For the text-containing cell, return its midpoint in [x, y] coordinate format. 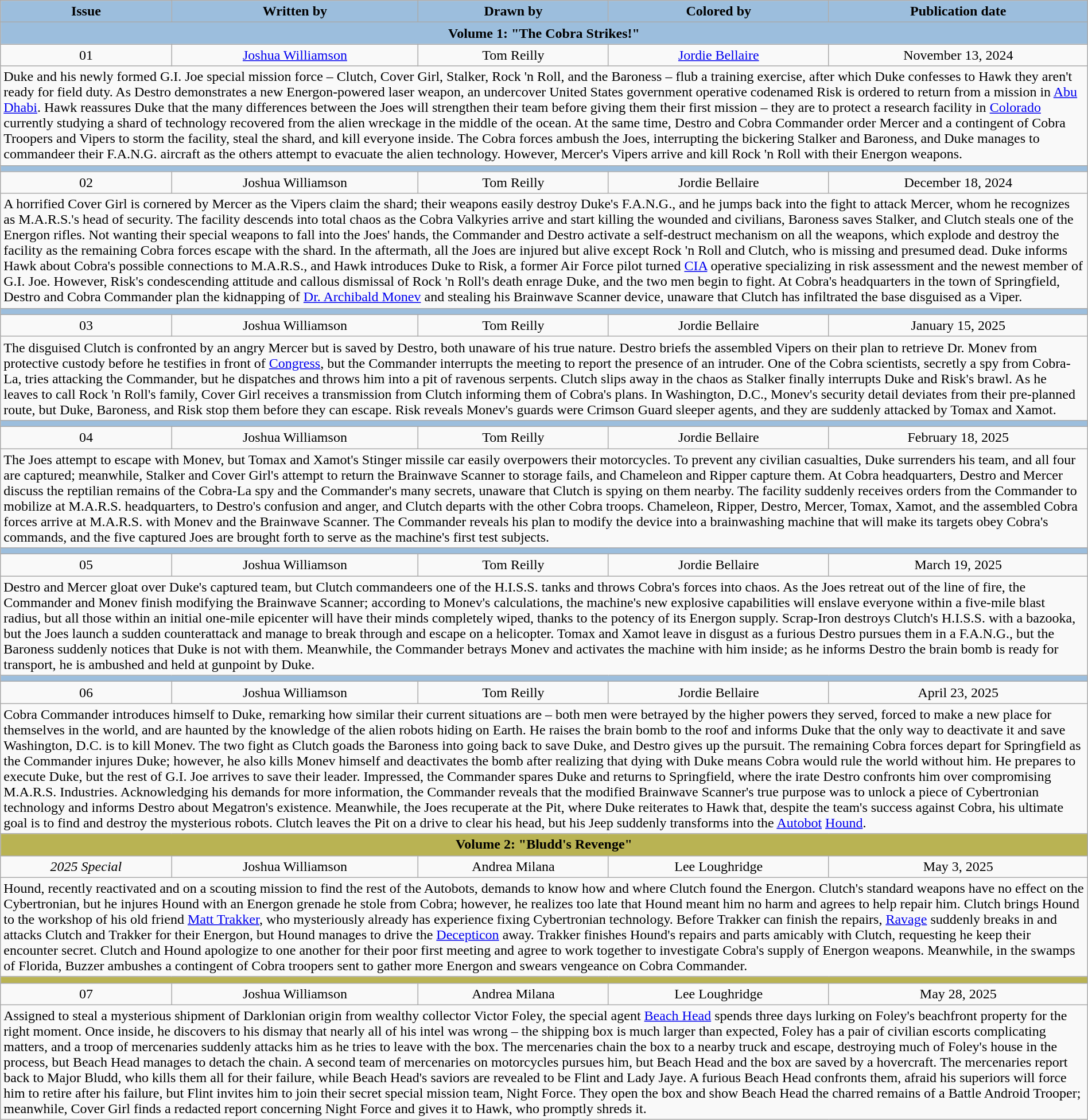
06 [86, 693]
04 [86, 437]
03 [86, 325]
Volume 1: "The Cobra Strikes!" [544, 33]
November 13, 2024 [958, 55]
December 18, 2024 [958, 182]
Volume 2: "Bludd's Revenge" [544, 845]
07 [86, 994]
Colored by [718, 11]
March 19, 2025 [958, 565]
Drawn by [513, 11]
2025 Special [86, 866]
Issue [86, 11]
May 3, 2025 [958, 866]
Written by [295, 11]
January 15, 2025 [958, 325]
05 [86, 565]
01 [86, 55]
May 28, 2025 [958, 994]
02 [86, 182]
February 18, 2025 [958, 437]
April 23, 2025 [958, 693]
Publication date [958, 11]
